Pinpoint the cell where the given text exists, returning its (x, y) midpoint coordinate. 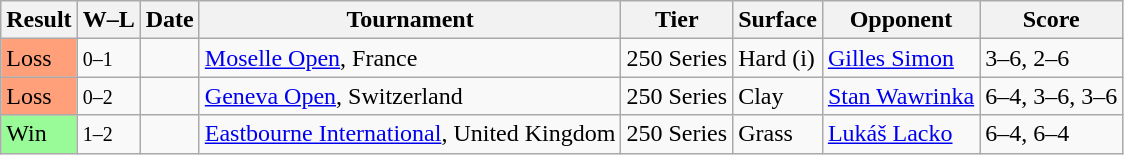
1–2 (108, 134)
Clay (778, 96)
Score (1052, 20)
Tier (677, 20)
Opponent (900, 20)
Gilles Simon (900, 58)
0–1 (108, 58)
Result (39, 20)
Date (170, 20)
3–6, 2–6 (1052, 58)
Surface (778, 20)
Eastbourne International, United Kingdom (410, 134)
Geneva Open, Switzerland (410, 96)
Lukáš Lacko (900, 134)
0–2 (108, 96)
Grass (778, 134)
Win (39, 134)
6–4, 3–6, 3–6 (1052, 96)
Hard (i) (778, 58)
Moselle Open, France (410, 58)
Tournament (410, 20)
W–L (108, 20)
Stan Wawrinka (900, 96)
6–4, 6–4 (1052, 134)
